Find where the given text appears and provide that cell's center as (x, y) coordinate. 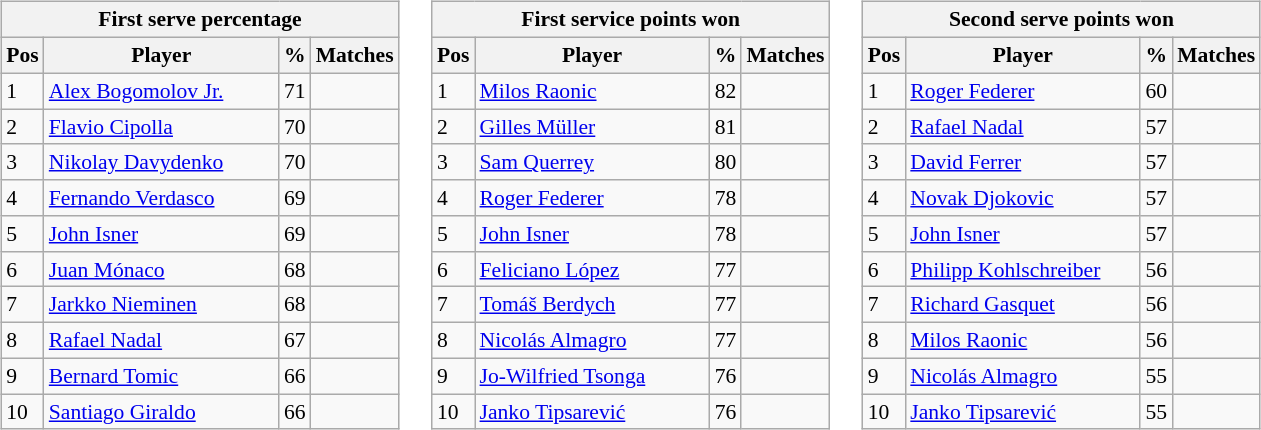
Feliciano López (592, 269)
81 (726, 127)
David Ferrer (1022, 162)
Novak Djokovic (1022, 198)
60 (1156, 91)
Richard Gasquet (1022, 305)
Nikolay Davydenko (162, 162)
67 (295, 340)
Juan Mónaco (162, 269)
Jarkko Nieminen (162, 305)
Second serve points won (1062, 20)
Flavio Cipolla (162, 127)
71 (295, 91)
Bernard Tomic (162, 376)
First service points won (630, 20)
Santiago Giraldo (162, 412)
82 (726, 91)
Alex Bogomolov Jr. (162, 91)
Jo-Wilfried Tsonga (592, 376)
Tomáš Berdych (592, 305)
80 (726, 162)
First serve percentage (200, 20)
Gilles Müller (592, 127)
Sam Querrey (592, 162)
Fernando Verdasco (162, 198)
Philipp Kohlschreiber (1022, 269)
